From the cell containing the given text, extract its center point as (X, Y) coordinate. 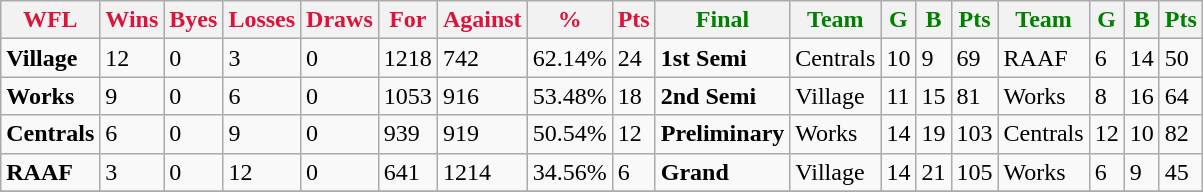
16 (1142, 96)
64 (1180, 96)
Final (722, 20)
8 (1106, 96)
105 (974, 172)
53.48% (570, 96)
641 (408, 172)
11 (898, 96)
82 (1180, 134)
916 (482, 96)
2nd Semi (722, 96)
WFL (50, 20)
103 (974, 134)
1214 (482, 172)
% (570, 20)
34.56% (570, 172)
69 (974, 58)
Wins (132, 20)
15 (934, 96)
50 (1180, 58)
919 (482, 134)
742 (482, 58)
81 (974, 96)
18 (634, 96)
Draws (340, 20)
For (408, 20)
1218 (408, 58)
19 (934, 134)
Preliminary (722, 134)
1st Semi (722, 58)
Grand (722, 172)
45 (1180, 172)
1053 (408, 96)
Losses (262, 20)
24 (634, 58)
939 (408, 134)
50.54% (570, 134)
Byes (194, 20)
62.14% (570, 58)
Against (482, 20)
21 (934, 172)
